Capture the cell that displays the provided text and extract its [X, Y] central coordinate. 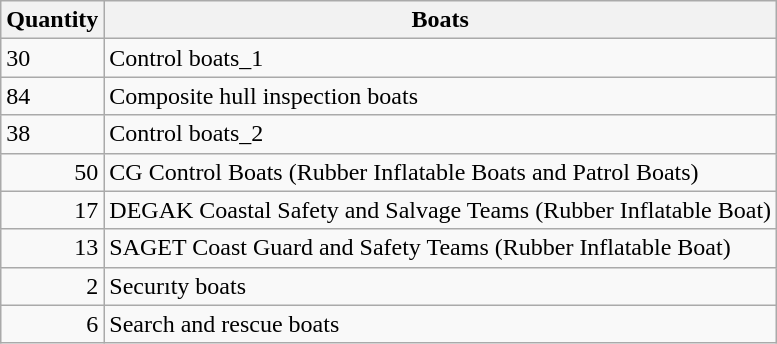
38 [52, 134]
30 [52, 58]
13 [52, 248]
6 [52, 324]
Search and rescue boats [440, 324]
50 [52, 172]
SAGET Coast Guard and Safety Teams (Rubber Inflatable Boat) [440, 248]
17 [52, 210]
Control boats_2 [440, 134]
DEGAK Coastal Safety and Salvage Teams (Rubber Inflatable Boat) [440, 210]
Quantity [52, 20]
Composite hull inspection boats [440, 96]
CG Control Boats (Rubber Inflatable Boats and Patrol Boats) [440, 172]
2 [52, 286]
84 [52, 96]
Boats [440, 20]
Control boats_1 [440, 58]
Securıty boats [440, 286]
